Provide the [x, y] coordinate of the cell's center where the given text is located.  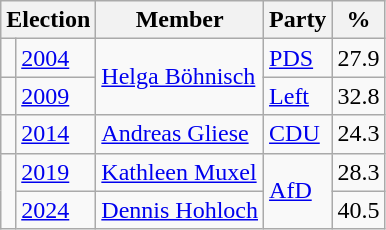
Kathleen Muxel [180, 172]
Helga Böhnisch [180, 77]
2004 [56, 58]
40.5 [358, 210]
2024 [56, 210]
PDS [298, 58]
CDU [298, 134]
28.3 [358, 172]
% [358, 20]
Left [298, 96]
2019 [56, 172]
Member [180, 20]
32.8 [358, 96]
27.9 [358, 58]
Andreas Gliese [180, 134]
24.3 [358, 134]
2014 [56, 134]
Party [298, 20]
Election [48, 20]
AfD [298, 191]
Dennis Hohloch [180, 210]
2009 [56, 96]
